Return the (X, Y) coordinate for the center point of the cell that contains the specified text.  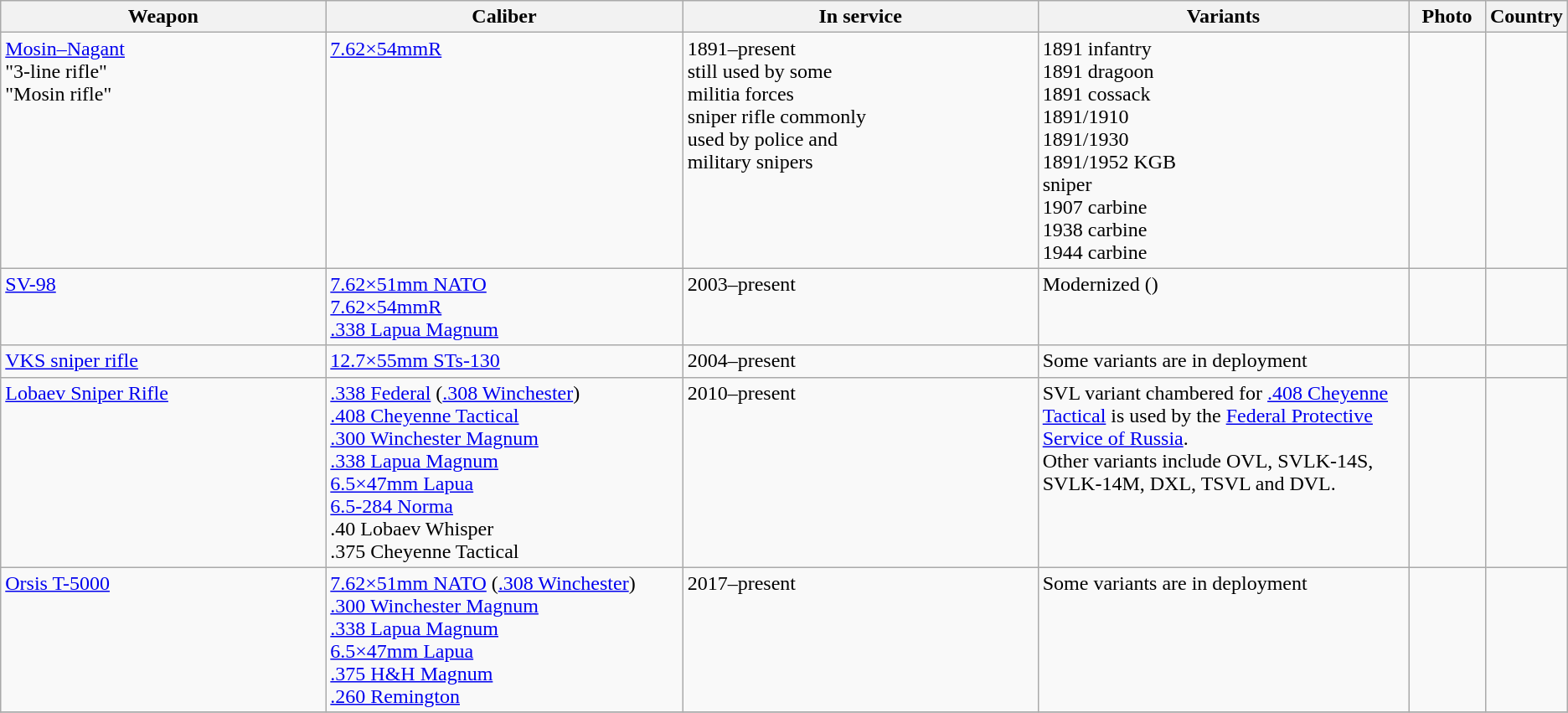
2017–present (860, 640)
Country (1526, 17)
1891–presentstill used by somemilitia forcessniper rifle commonlyused by police andmilitary snipers (860, 151)
Caliber (504, 17)
2010–present (860, 473)
7.62×51mm NATO (.308 Winchester).300 Winchester Magnum.338 Lapua Magnum6.5×47mm Lapua.375 H&H Magnum.260 Remington (504, 640)
Mosin–Nagant"3-line rifle""Mosin rifle" (163, 151)
12.7×55mm STs-130 (504, 361)
7.62×54mmR (504, 151)
7.62×51mm NATO7.62×54mmR.338 Lapua Magnum (504, 307)
Weapon (163, 17)
VKS sniper rifle (163, 361)
Modernized () (1223, 307)
Photo (1447, 17)
Lobaev Sniper Rifle (163, 473)
In service (860, 17)
2004–present (860, 361)
Variants (1223, 17)
2003–present (860, 307)
SV-98 (163, 307)
1891 infantry1891 dragoon1891 cossack1891/19101891/19301891/1952 KGBsniper1907 carbine1938 carbine1944 carbine (1223, 151)
Orsis T-5000 (163, 640)
